Search for the cell housing the specified text and yield its [x, y] center coordinate. 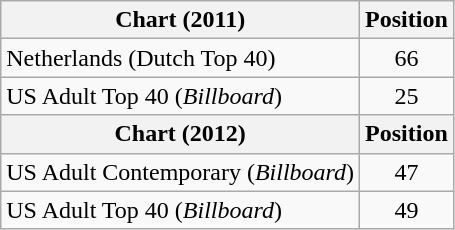
66 [407, 58]
US Adult Contemporary (Billboard) [180, 172]
25 [407, 96]
Chart (2012) [180, 134]
49 [407, 210]
Chart (2011) [180, 20]
47 [407, 172]
Netherlands (Dutch Top 40) [180, 58]
